Output the (X, Y) coordinate of the center of the cell containing the given text.  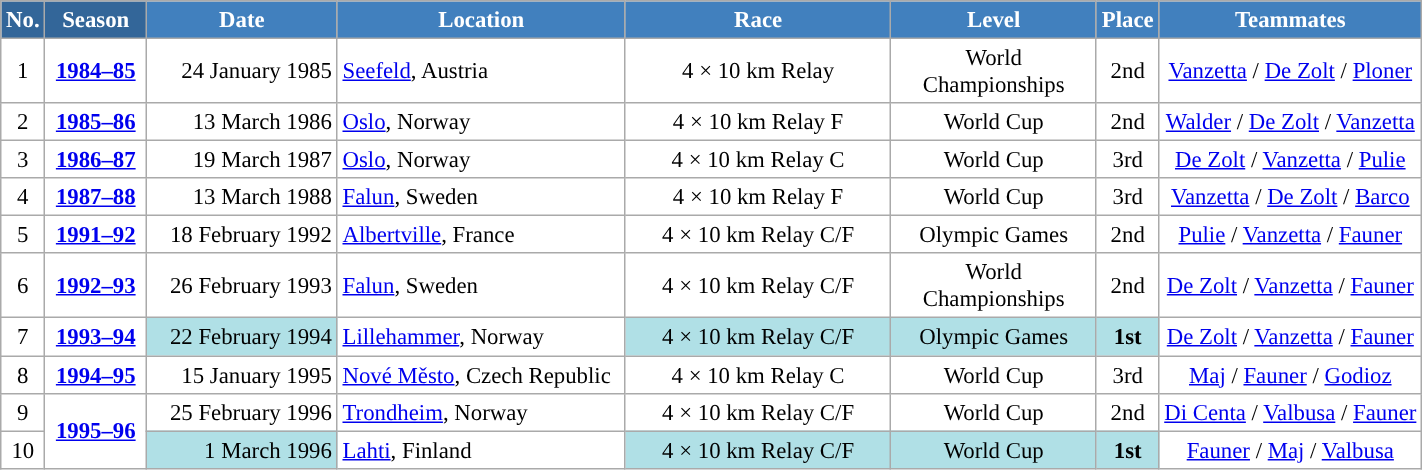
Di Centa / Valbusa / Fauner (1290, 412)
10 (23, 450)
1992–93 (96, 286)
Season (96, 20)
1 (23, 72)
9 (23, 412)
7 (23, 337)
26 February 1993 (242, 286)
5 (23, 235)
2 (23, 122)
Trondheim, Norway (481, 412)
1991–92 (96, 235)
15 January 1995 (242, 375)
Seefeld, Austria (481, 72)
Place (1127, 20)
1994–95 (96, 375)
1984–85 (96, 72)
Location (481, 20)
Albertville, France (481, 235)
Pulie / Vanzetta / Fauner (1290, 235)
1987–88 (96, 197)
Vanzetta / De Zolt / Barco (1290, 197)
1993–94 (96, 337)
Maj / Fauner / Godioz (1290, 375)
1985–86 (96, 122)
1995–96 (96, 430)
19 March 1987 (242, 160)
De Zolt / Vanzetta / Pulie (1290, 160)
Vanzetta / De Zolt / Ploner (1290, 72)
Lillehammer, Norway (481, 337)
8 (23, 375)
4 (23, 197)
13 March 1986 (242, 122)
24 January 1985 (242, 72)
Level (994, 20)
1 March 1996 (242, 450)
4 × 10 km Relay (758, 72)
No. (23, 20)
Lahti, Finland (481, 450)
3 (23, 160)
Date (242, 20)
25 February 1996 (242, 412)
1986–87 (96, 160)
Teammates (1290, 20)
Nové Město, Czech Republic (481, 375)
6 (23, 286)
13 March 1988 (242, 197)
Race (758, 20)
Walder / De Zolt / Vanzetta (1290, 122)
22 February 1994 (242, 337)
Fauner / Maj / Valbusa (1290, 450)
18 February 1992 (242, 235)
